Pinpoint the cell where the given text exists, returning its (X, Y) midpoint coordinate. 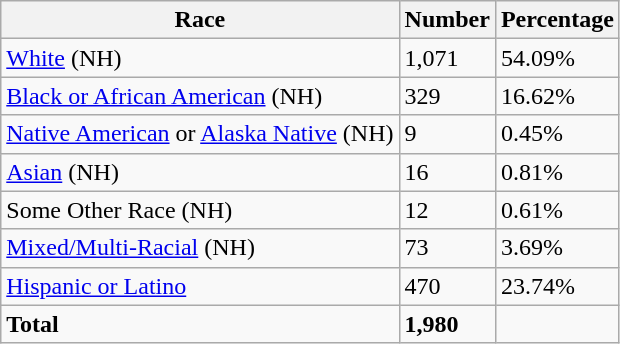
54.09% (557, 58)
Number (447, 20)
Percentage (557, 20)
0.45% (557, 134)
23.74% (557, 286)
White (NH) (200, 58)
9 (447, 134)
Some Other Race (NH) (200, 210)
0.81% (557, 172)
73 (447, 248)
Asian (NH) (200, 172)
3.69% (557, 248)
1,071 (447, 58)
Hispanic or Latino (200, 286)
Total (200, 324)
1,980 (447, 324)
329 (447, 96)
470 (447, 286)
Native American or Alaska Native (NH) (200, 134)
Black or African American (NH) (200, 96)
Race (200, 20)
16.62% (557, 96)
12 (447, 210)
0.61% (557, 210)
Mixed/Multi-Racial (NH) (200, 248)
16 (447, 172)
